For the text-containing cell, return its midpoint in (x, y) coordinate format. 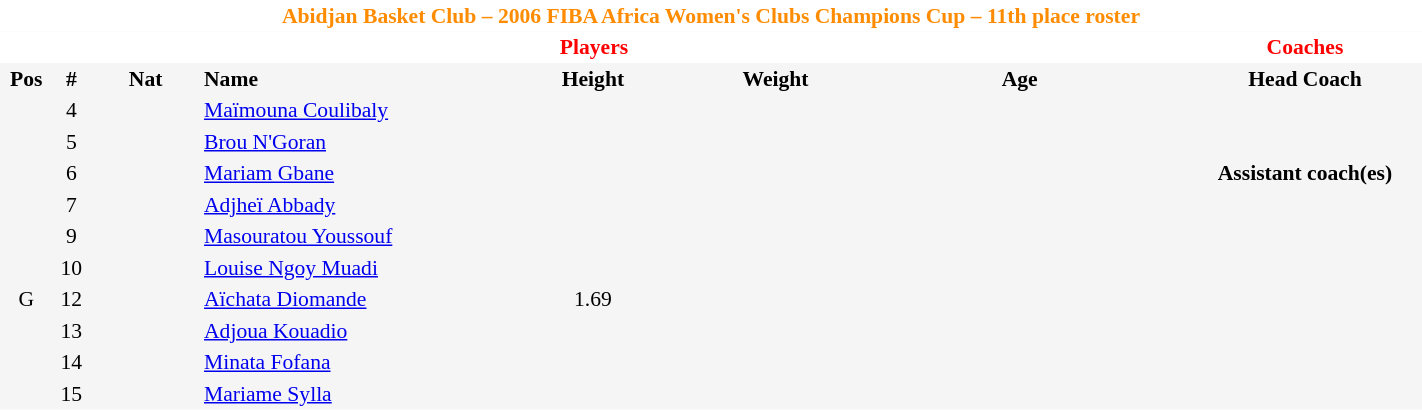
14 (71, 362)
# (71, 79)
Height (592, 79)
7 (71, 205)
Coaches (1305, 48)
1.69 (592, 300)
Masouratou Youssouf (344, 236)
Aïchata Diomande (344, 300)
Minata Fofana (344, 362)
Maïmouna Coulibaly (344, 110)
Mariam Gbane (344, 174)
Pos (26, 79)
Mariame Sylla (344, 394)
Name (344, 79)
Assistant coach(es) (1305, 174)
13 (71, 331)
5 (71, 142)
Adjheï Abbady (344, 205)
12 (71, 300)
9 (71, 236)
6 (71, 174)
Head Coach (1305, 79)
Weight (776, 79)
Nat (146, 79)
Abidjan Basket Club – 2006 FIBA Africa Women's Clubs Champions Cup – 11th place roster (711, 16)
G (26, 300)
Players (594, 48)
Age (1020, 79)
Brou N'Goran (344, 142)
Adjoua Kouadio (344, 331)
15 (71, 394)
4 (71, 110)
Louise Ngoy Muadi (344, 268)
10 (71, 268)
